Find where the given text appears and provide that cell's center as [X, Y] coordinate. 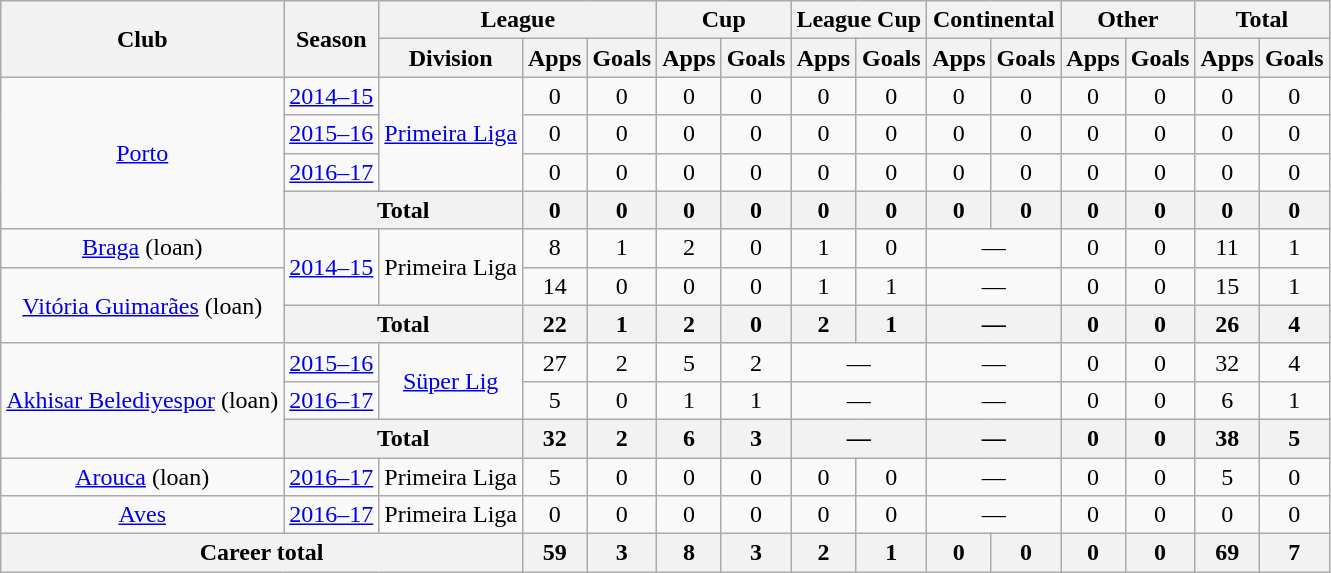
League Cup [859, 20]
59 [554, 553]
27 [554, 362]
69 [1227, 553]
Akhisar Belediyespor (loan) [142, 400]
14 [554, 286]
Division [451, 58]
38 [1227, 438]
Season [332, 39]
15 [1227, 286]
Aves [142, 515]
Süper Lig [451, 381]
Cup [724, 20]
22 [554, 324]
Arouca (loan) [142, 477]
Other [1128, 20]
7 [1294, 553]
Vitória Guimarães (loan) [142, 305]
Club [142, 39]
26 [1227, 324]
League [518, 20]
Porto [142, 153]
Career total [262, 553]
Braga (loan) [142, 248]
Continental [994, 20]
11 [1227, 248]
